From the cell containing the given text, extract its center point as [x, y] coordinate. 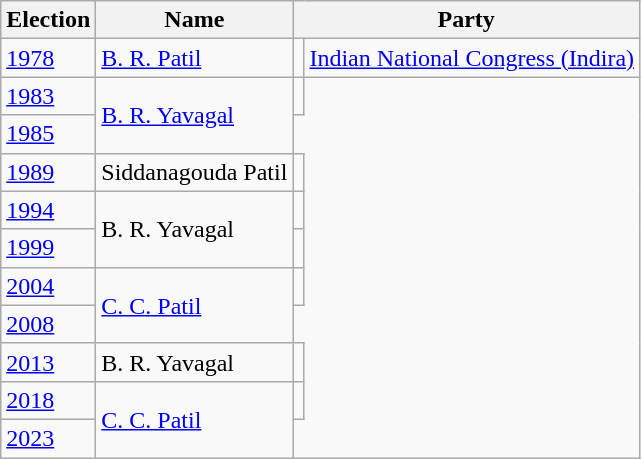
2018 [48, 400]
Name [194, 20]
Siddanagouda Patil [194, 172]
1985 [48, 134]
1999 [48, 248]
2008 [48, 324]
Indian National Congress (Indira) [472, 58]
1994 [48, 210]
Election [48, 20]
1978 [48, 58]
B. R. Patil [194, 58]
1983 [48, 96]
2004 [48, 286]
Party [466, 20]
2013 [48, 362]
2023 [48, 438]
1989 [48, 172]
